Search for the cell housing the specified text and yield its (X, Y) center coordinate. 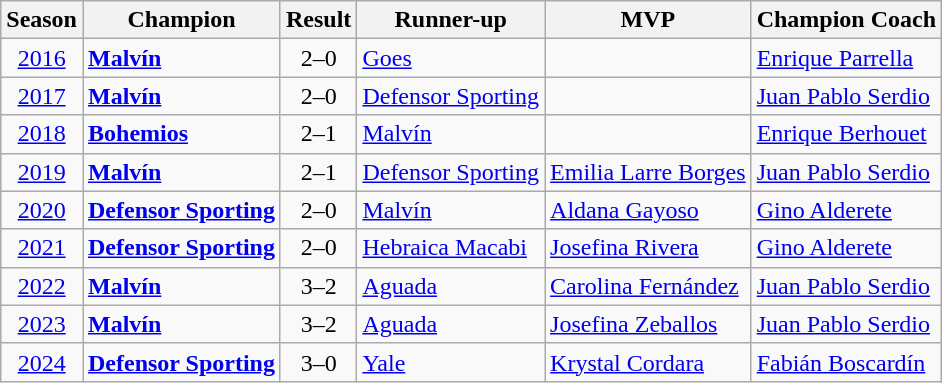
Enrique Parrella (846, 58)
MVP (648, 20)
Season (42, 20)
Bohemios (181, 134)
Goes (451, 58)
3–0 (318, 362)
Enrique Berhouet (846, 134)
Carolina Fernández (648, 286)
2017 (42, 96)
2024 (42, 362)
Aldana Gayoso (648, 210)
Hebraica Macabi (451, 248)
2020 (42, 210)
2018 (42, 134)
Runner-up (451, 20)
Result (318, 20)
2023 (42, 324)
Josefina Zeballos (648, 324)
2016 (42, 58)
Champion (181, 20)
2019 (42, 172)
2021 (42, 248)
Krystal Cordara (648, 362)
Fabián Boscardín (846, 362)
Josefina Rivera (648, 248)
Champion Coach (846, 20)
Yale (451, 362)
2022 (42, 286)
Emilia Larre Borges (648, 172)
